Search for the cell housing the specified text and yield its [x, y] center coordinate. 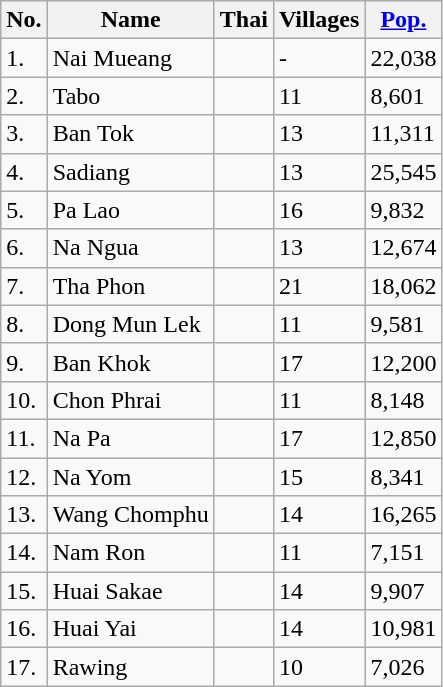
7,151 [404, 553]
16,265 [404, 515]
Ban Tok [130, 134]
12,674 [404, 248]
14. [24, 553]
Tabo [130, 96]
Name [130, 20]
No. [24, 20]
Huai Yai [130, 629]
Na Yom [130, 477]
16 [319, 210]
Nai Mueang [130, 58]
15 [319, 477]
16. [24, 629]
9. [24, 362]
Tha Phon [130, 286]
4. [24, 172]
Ban Khok [130, 362]
12,850 [404, 438]
10,981 [404, 629]
1. [24, 58]
9,832 [404, 210]
Pa Lao [130, 210]
6. [24, 248]
8,148 [404, 400]
Nam Ron [130, 553]
15. [24, 591]
12,200 [404, 362]
Rawing [130, 667]
11,311 [404, 134]
7,026 [404, 667]
- [319, 58]
21 [319, 286]
11. [24, 438]
8,601 [404, 96]
8. [24, 324]
Chon Phrai [130, 400]
3. [24, 134]
17. [24, 667]
Dong Mun Lek [130, 324]
Huai Sakae [130, 591]
18,062 [404, 286]
12. [24, 477]
9,907 [404, 591]
Sadiang [130, 172]
22,038 [404, 58]
Na Ngua [130, 248]
Na Pa [130, 438]
Wang Chomphu [130, 515]
25,545 [404, 172]
Villages [319, 20]
10 [319, 667]
Pop. [404, 20]
7. [24, 286]
2. [24, 96]
Thai [244, 20]
8,341 [404, 477]
5. [24, 210]
13. [24, 515]
10. [24, 400]
9,581 [404, 324]
